Return (x, y) of the center of cell containing provided text 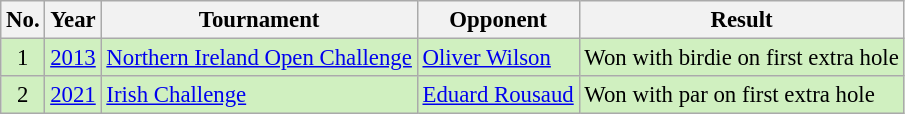
Won with par on first extra hole (742, 95)
2013 (73, 58)
No. (23, 20)
2021 (73, 95)
2 (23, 95)
Eduard Rousaud (498, 95)
Year (73, 20)
Opponent (498, 20)
Oliver Wilson (498, 58)
Tournament (259, 20)
Won with birdie on first extra hole (742, 58)
Result (742, 20)
Irish Challenge (259, 95)
1 (23, 58)
Northern Ireland Open Challenge (259, 58)
